Scan for the cell matching the given text and deliver its [X, Y] coordinate at center. 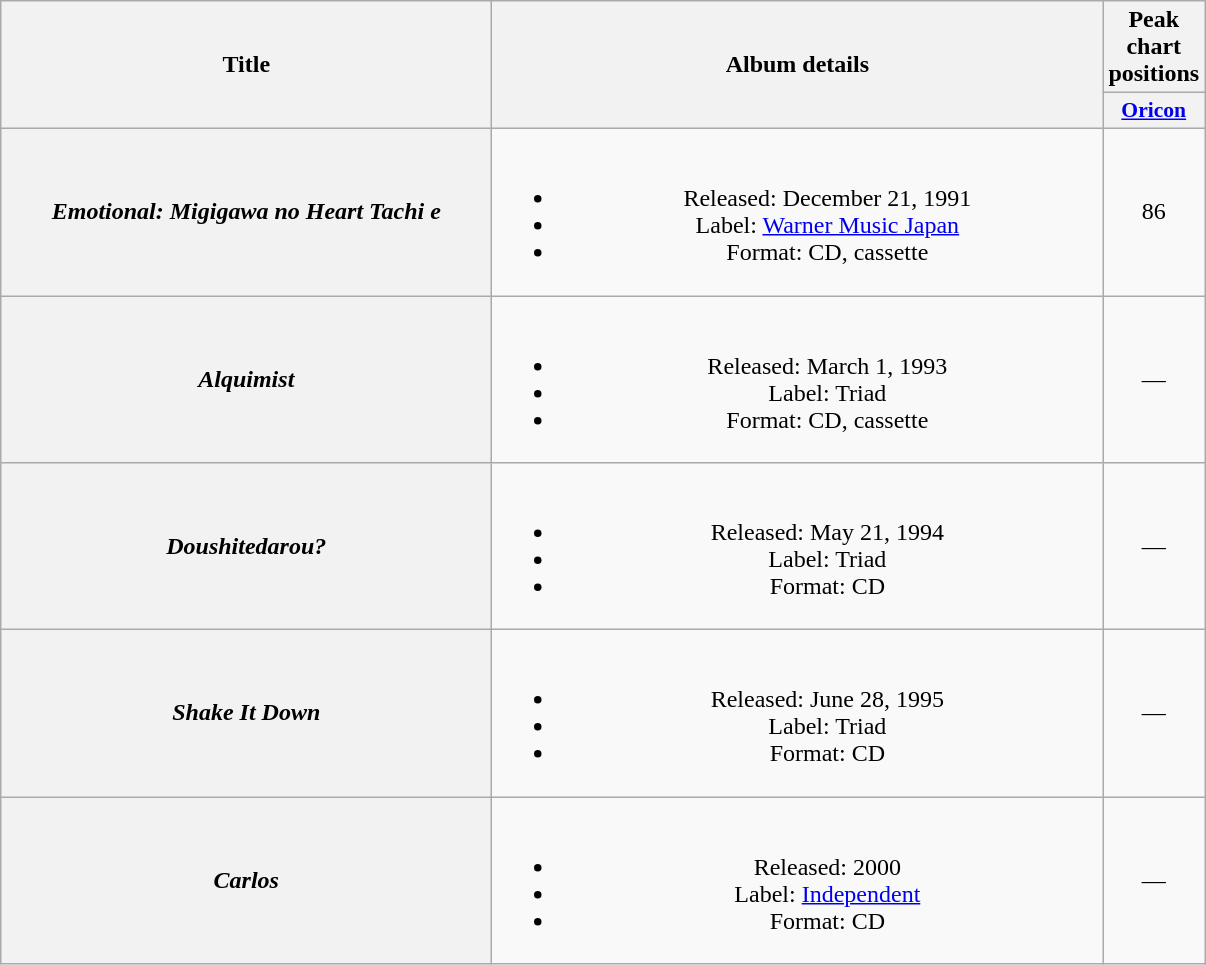
86 [1154, 212]
Peak chart positions [1154, 47]
Carlos [246, 880]
Released: 2000Label: IndependentFormat: CD [798, 880]
Emotional: Migigawa no Heart Tachi e [246, 212]
Released: June 28, 1995Label: TriadFormat: CD [798, 714]
Shake It Down [246, 714]
Released: May 21, 1994Label: TriadFormat: CD [798, 546]
Alquimist [246, 380]
Album details [798, 65]
Released: March 1, 1993Label: TriadFormat: CD, cassette [798, 380]
Released: December 21, 1991Label: Warner Music JapanFormat: CD, cassette [798, 212]
Oricon [1154, 111]
Doushitedarou? [246, 546]
Title [246, 65]
